Output the (x, y) coordinate of the center of the cell containing the given text.  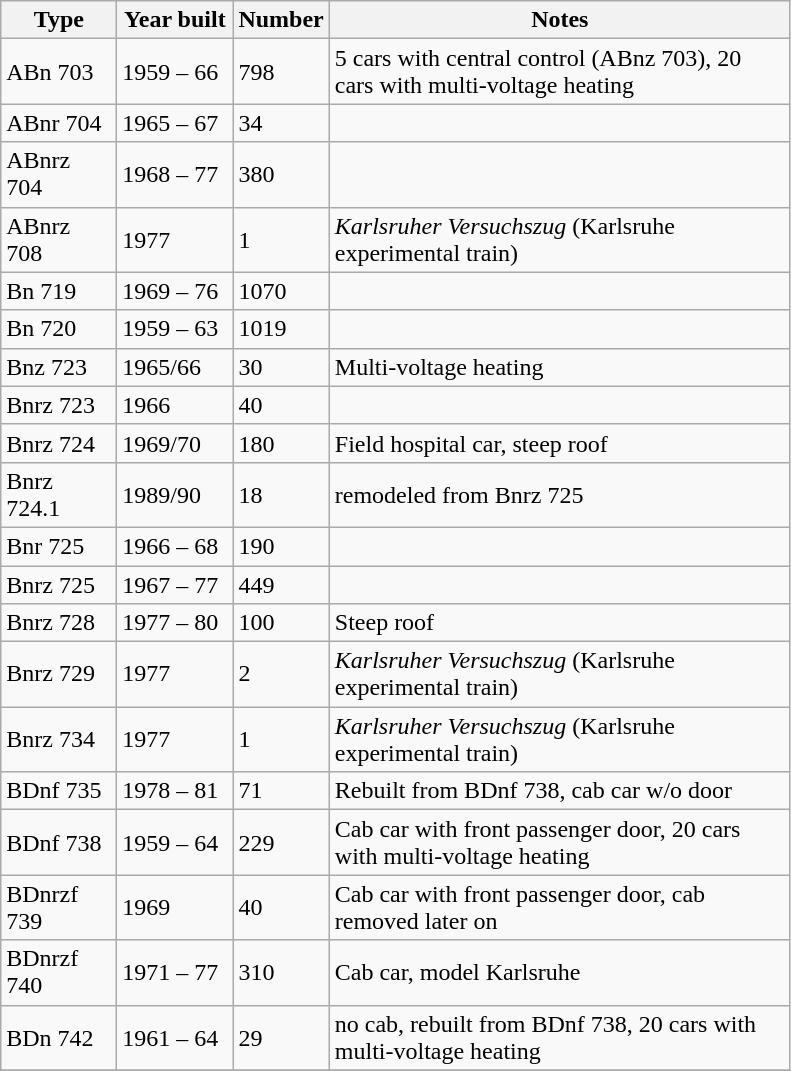
1959 – 64 (175, 842)
Bnrz 728 (59, 623)
Bnr 725 (59, 546)
310 (281, 972)
449 (281, 585)
1977 – 80 (175, 623)
Cab car with front passenger door, cab removed later on (560, 908)
Bn 719 (59, 291)
Bnrz 734 (59, 740)
30 (281, 367)
1971 – 77 (175, 972)
Bnrz 723 (59, 405)
ABnrz 708 (59, 240)
1019 (281, 329)
1969/70 (175, 443)
Cab car with front passenger door, 20 cars with multi-voltage heating (560, 842)
34 (281, 123)
798 (281, 72)
Bnrz 724.1 (59, 494)
Bnrz 724 (59, 443)
1969 (175, 908)
Rebuilt from BDnf 738, cab car w/o door (560, 791)
71 (281, 791)
Bn 720 (59, 329)
Bnrz 725 (59, 585)
Type (59, 20)
Cab car, model Karlsruhe (560, 972)
BDnrzf 740 (59, 972)
BDnrzf 739 (59, 908)
Number (281, 20)
BDnf 735 (59, 791)
1965/66 (175, 367)
1966 – 68 (175, 546)
BDn 742 (59, 1038)
ABn 703 (59, 72)
Multi-voltage heating (560, 367)
1961 – 64 (175, 1038)
190 (281, 546)
1965 – 67 (175, 123)
Notes (560, 20)
5 cars with central control (ABnz 703), 20 cars with multi-voltage heating (560, 72)
180 (281, 443)
1989/90 (175, 494)
Year built (175, 20)
1966 (175, 405)
ABnr 704 (59, 123)
1959 – 66 (175, 72)
Field hospital car, steep roof (560, 443)
Bnrz 729 (59, 674)
380 (281, 174)
100 (281, 623)
BDnf 738 (59, 842)
no cab, rebuilt from BDnf 738, 20 cars with multi-voltage heating (560, 1038)
1968 – 77 (175, 174)
ABnrz 704 (59, 174)
18 (281, 494)
Steep roof (560, 623)
29 (281, 1038)
1959 – 63 (175, 329)
remodeled from Bnrz 725 (560, 494)
229 (281, 842)
1070 (281, 291)
1969 – 76 (175, 291)
1978 – 81 (175, 791)
2 (281, 674)
1967 – 77 (175, 585)
Bnz 723 (59, 367)
